Pinpoint the cell where the given text exists, returning its (x, y) midpoint coordinate. 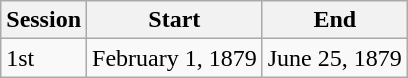
End (334, 20)
1st (44, 58)
Start (175, 20)
June 25, 1879 (334, 58)
Session (44, 20)
February 1, 1879 (175, 58)
